Output the [x, y] coordinate of the center of the cell containing the given text.  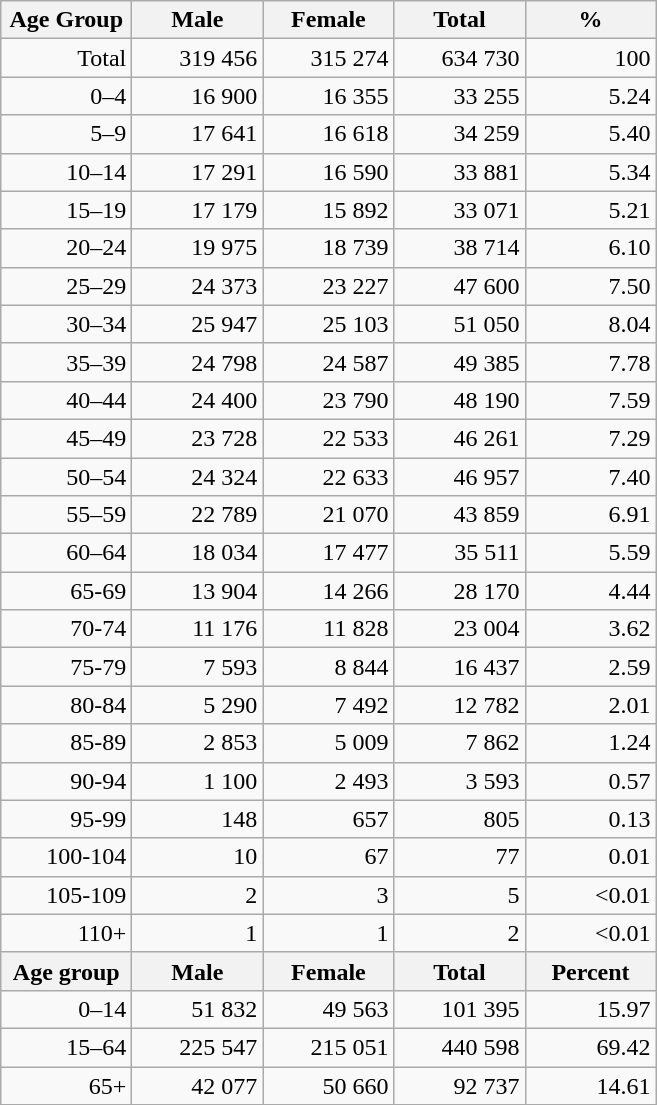
60–64 [66, 553]
80-84 [66, 705]
0–14 [66, 1009]
5.21 [590, 210]
7 862 [460, 743]
17 477 [328, 553]
10–14 [66, 172]
21 070 [328, 515]
Percent [590, 971]
634 730 [460, 58]
85-89 [66, 743]
49 385 [460, 362]
805 [460, 819]
1 100 [198, 781]
30–34 [66, 324]
25 103 [328, 324]
5.59 [590, 553]
4.44 [590, 591]
100 [590, 58]
225 547 [198, 1047]
12 782 [460, 705]
22 533 [328, 438]
65-69 [66, 591]
16 590 [328, 172]
77 [460, 857]
11 828 [328, 629]
40–44 [66, 400]
48 190 [460, 400]
55–59 [66, 515]
11 176 [198, 629]
45–49 [66, 438]
2.59 [590, 667]
33 071 [460, 210]
101 395 [460, 1009]
24 587 [328, 362]
315 274 [328, 58]
33 881 [460, 172]
90-94 [66, 781]
24 373 [198, 286]
110+ [66, 933]
0.01 [590, 857]
25–29 [66, 286]
43 859 [460, 515]
440 598 [460, 1047]
8.04 [590, 324]
148 [198, 819]
70-74 [66, 629]
35 511 [460, 553]
95-99 [66, 819]
105-109 [66, 895]
5 009 [328, 743]
0–4 [66, 96]
38 714 [460, 248]
16 900 [198, 96]
24 400 [198, 400]
7.59 [590, 400]
28 170 [460, 591]
6.10 [590, 248]
7.50 [590, 286]
51 832 [198, 1009]
% [590, 20]
7 492 [328, 705]
23 227 [328, 286]
14.61 [590, 1085]
8 844 [328, 667]
25 947 [198, 324]
5.34 [590, 172]
5 290 [198, 705]
69.42 [590, 1047]
5.40 [590, 134]
17 179 [198, 210]
18 034 [198, 553]
75-79 [66, 667]
7.40 [590, 477]
3 593 [460, 781]
16 618 [328, 134]
17 291 [198, 172]
16 437 [460, 667]
3 [328, 895]
14 266 [328, 591]
5 [460, 895]
15–64 [66, 1047]
13 904 [198, 591]
35–39 [66, 362]
42 077 [198, 1085]
46 957 [460, 477]
215 051 [328, 1047]
67 [328, 857]
319 456 [198, 58]
16 355 [328, 96]
15.97 [590, 1009]
23 790 [328, 400]
Age group [66, 971]
5.24 [590, 96]
657 [328, 819]
33 255 [460, 96]
46 261 [460, 438]
23 728 [198, 438]
100-104 [66, 857]
20–24 [66, 248]
7.78 [590, 362]
92 737 [460, 1085]
19 975 [198, 248]
2 493 [328, 781]
5–9 [66, 134]
22 789 [198, 515]
47 600 [460, 286]
49 563 [328, 1009]
3.62 [590, 629]
50 660 [328, 1085]
17 641 [198, 134]
18 739 [328, 248]
0.57 [590, 781]
2.01 [590, 705]
1.24 [590, 743]
0.13 [590, 819]
24 324 [198, 477]
Age Group [66, 20]
10 [198, 857]
7 593 [198, 667]
23 004 [460, 629]
50–54 [66, 477]
22 633 [328, 477]
34 259 [460, 134]
24 798 [198, 362]
15 892 [328, 210]
65+ [66, 1085]
15–19 [66, 210]
51 050 [460, 324]
6.91 [590, 515]
7.29 [590, 438]
2 853 [198, 743]
